Search for the cell housing the specified text and yield its (x, y) center coordinate. 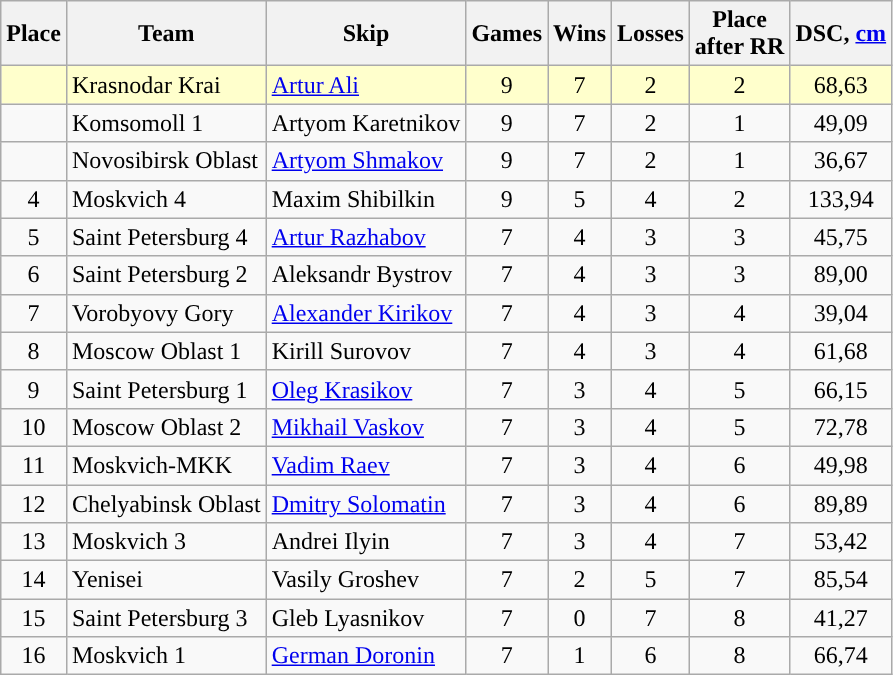
Moscow Oblast 1 (166, 351)
Oleg Krasikov (366, 389)
Wins (580, 34)
Vasily Groshev (366, 580)
72,78 (841, 427)
49,98 (841, 465)
53,42 (841, 542)
68,63 (841, 85)
16 (34, 656)
DSC, cm (841, 34)
Place (34, 34)
36,67 (841, 161)
61,68 (841, 351)
Saint Petersburg 4 (166, 237)
Saint Petersburg 3 (166, 618)
Losses (651, 34)
Placeafter RR (740, 34)
49,09 (841, 123)
Games (507, 34)
Artur Ali (366, 85)
Novosibirsk Oblast (166, 161)
89,00 (841, 275)
Chelyabinsk Oblast (166, 503)
66,15 (841, 389)
Yenisei (166, 580)
Krasnodar Krai (166, 85)
Alexander Kirikov (366, 313)
Skip (366, 34)
Moskvich 4 (166, 199)
Moscow Oblast 2 (166, 427)
15 (34, 618)
Dmitry Solomatin (366, 503)
German Doronin (366, 656)
Artyom Shmakov (366, 161)
Maxim Shibilkin (366, 199)
0 (580, 618)
Andrei Ilyin (366, 542)
Moskvich 1 (166, 656)
Saint Petersburg 2 (166, 275)
85,54 (841, 580)
Moskvich-MKK (166, 465)
45,75 (841, 237)
Mikhail Vaskov (366, 427)
Vadim Raev (366, 465)
39,04 (841, 313)
Aleksandr Bystrov (366, 275)
Artyom Karetnikov (366, 123)
11 (34, 465)
Kirill Surovov (366, 351)
Team (166, 34)
Vorobyovy Gory (166, 313)
Artur Razhabov (366, 237)
Saint Petersburg 1 (166, 389)
66,74 (841, 656)
13 (34, 542)
41,27 (841, 618)
Moskvich 3 (166, 542)
133,94 (841, 199)
89,89 (841, 503)
Komsomoll 1 (166, 123)
12 (34, 503)
14 (34, 580)
10 (34, 427)
Gleb Lyasnikov (366, 618)
